Extract the [x, y] coordinate from the center of the cell holding the provided text.  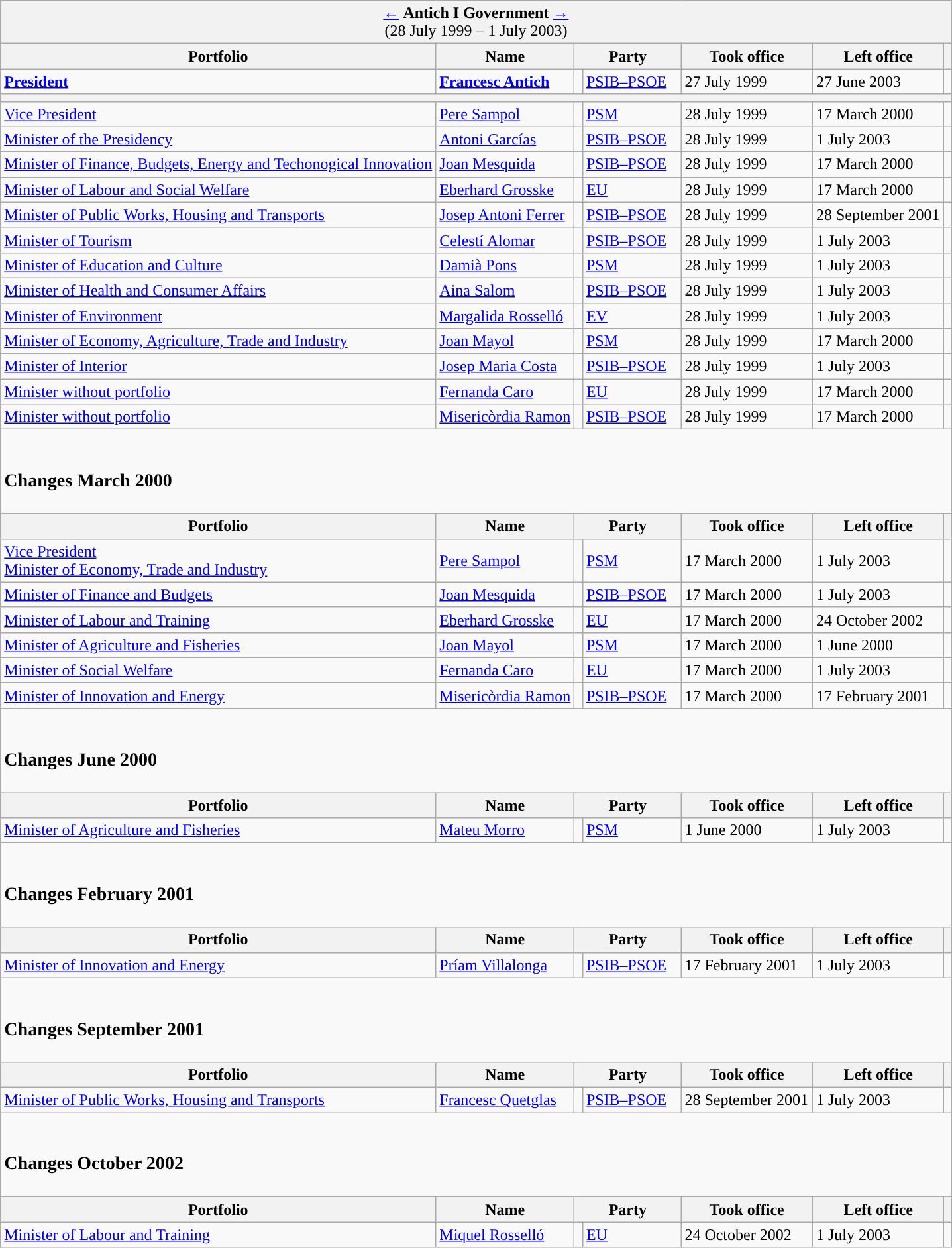
Aina Salom [505, 290]
Minister of Social Welfare [219, 670]
27 June 2003 [878, 82]
Francesc Antich [505, 82]
Minister of Economy, Agriculture, Trade and Industry [219, 341]
Minister of Education and Culture [219, 265]
Príam Villalonga [505, 965]
Changes February 2001 [476, 885]
Vice PresidentMinister of Economy, Trade and Industry [219, 561]
Minister of Tourism [219, 240]
Vice President [219, 114]
Changes September 2001 [476, 1019]
Minister of Finance and Budgets [219, 595]
Changes June 2000 [476, 750]
Mateu Morro [505, 830]
Antoni Garcías [505, 139]
Josep Antoni Ferrer [505, 215]
President [219, 82]
Minister of the Presidency [219, 139]
← Antich I Government →(28 July 1999 – 1 July 2003) [476, 23]
Miquel Rosselló [505, 1235]
Josep Maria Costa [505, 367]
Minister of Finance, Budgets, Energy and Techonogical Innovation [219, 164]
Minister of Environment [219, 316]
27 July 1999 [747, 82]
Minister of Labour and Social Welfare [219, 190]
Francesc Quetglas [505, 1100]
Margalida Rosselló [505, 316]
Changes March 2000 [476, 472]
Changes October 2002 [476, 1155]
Minister of Health and Consumer Affairs [219, 290]
Celestí Alomar [505, 240]
EV [631, 316]
Damià Pons [505, 265]
Minister of Interior [219, 367]
